Determine the [x, y] coordinate at the center of the cell enclosing the given text.  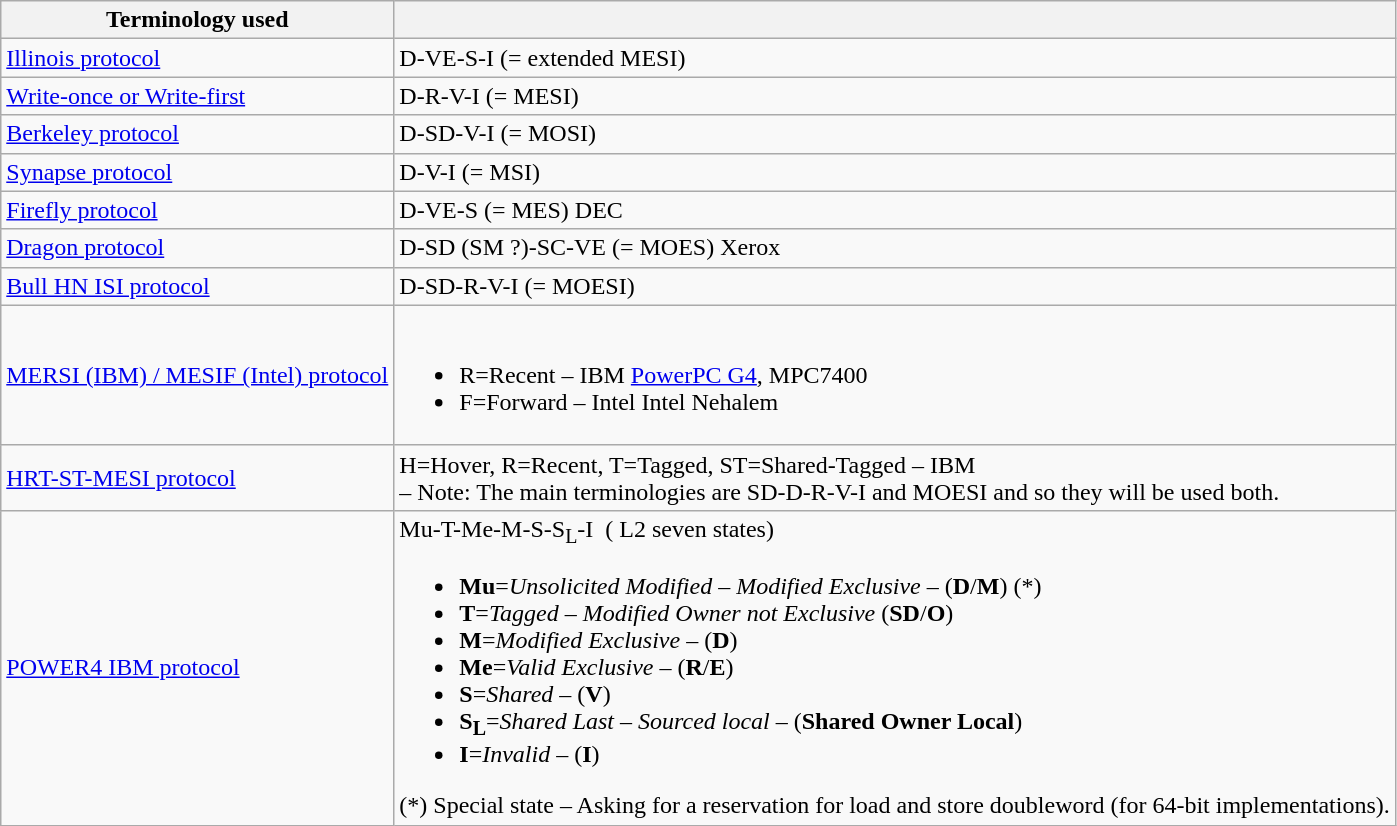
D-SD-V-I (= MOSI) [894, 134]
D-SD-R-V-I (= MOESI) [894, 286]
Write-once or Write-first [198, 96]
D-R-V-I (= MESI) [894, 96]
Synapse protocol [198, 172]
Bull HN ISI protocol [198, 286]
D-VE-S-I (= extended MESI) [894, 58]
HRT-ST-MESI protocol [198, 478]
H=Hover, R=Recent, T=Tagged, ST=Shared-Tagged – IBM– Note: The main terminologies are SD-D-R-V-I and MOESI and so they will be used both. [894, 478]
Firefly protocol [198, 210]
D-V-I (= MSI) [894, 172]
R=Recent – IBM PowerPC G4, MPC7400F=Forward – Intel Intel Nehalem [894, 375]
Berkeley protocol [198, 134]
Dragon protocol [198, 248]
Illinois protocol [198, 58]
D-VE-S (= MES) DEC [894, 210]
MERSI (IBM) / MESIF (Intel) protocol [198, 375]
Terminology used [198, 20]
D-SD (SM ?)-SC-VE (= MOES) Xerox [894, 248]
POWER4 IBM protocol [198, 668]
